Find where the given text appears and provide that cell's center as (x, y) coordinate. 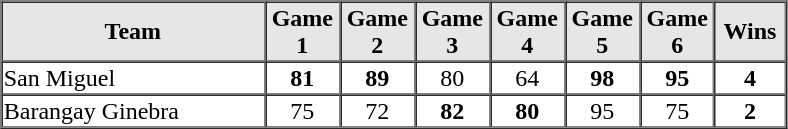
Wins (750, 32)
82 (452, 110)
Game 3 (452, 32)
Team (133, 32)
Game 4 (528, 32)
2 (750, 110)
Barangay Ginebra (133, 110)
98 (602, 78)
4 (750, 78)
San Miguel (133, 78)
Game 6 (678, 32)
Game 5 (602, 32)
Game 1 (302, 32)
81 (302, 78)
72 (378, 110)
64 (528, 78)
Game 2 (378, 32)
89 (378, 78)
